Pinpoint the cell where the given text exists, returning its (X, Y) midpoint coordinate. 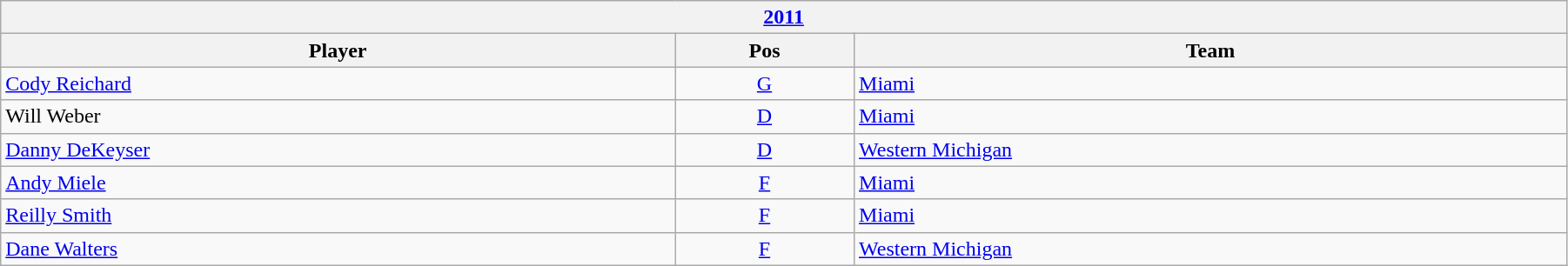
Danny DeKeyser (338, 150)
Dane Walters (338, 249)
Andy Miele (338, 183)
G (765, 83)
Will Weber (338, 116)
Cody Reichard (338, 83)
Team (1211, 50)
Pos (765, 50)
Reilly Smith (338, 216)
Player (338, 50)
2011 (784, 17)
